Return the (X, Y) coordinate for the center point of the cell that contains the specified text.  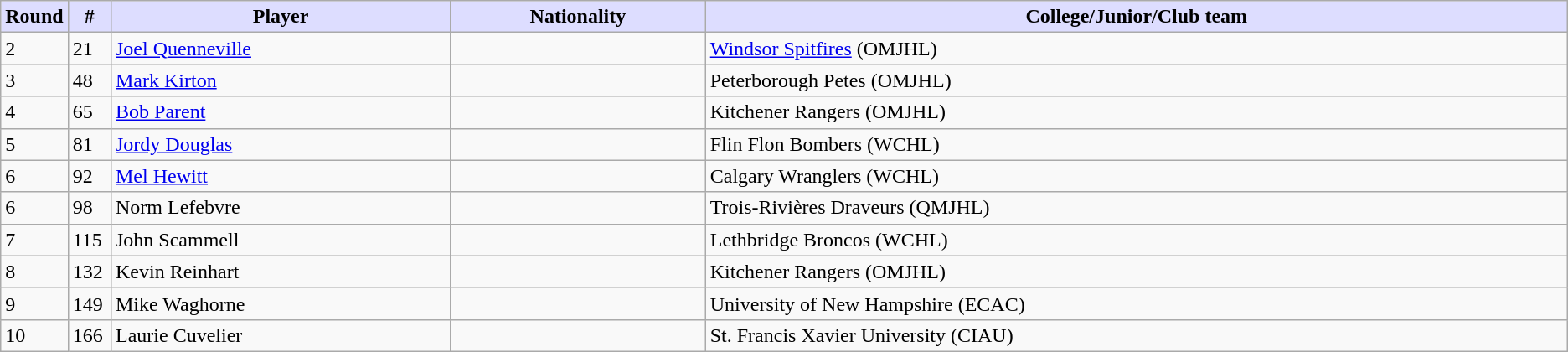
Round (34, 17)
Nationality (578, 17)
48 (89, 80)
115 (89, 240)
3 (34, 80)
81 (89, 144)
Windsor Spitfires (OMJHL) (1136, 49)
92 (89, 176)
9 (34, 303)
Laurie Cuvelier (280, 335)
University of New Hampshire (ECAC) (1136, 303)
Kevin Reinhart (280, 272)
Trois-Rivières Draveurs (QMJHL) (1136, 208)
5 (34, 144)
Mark Kirton (280, 80)
65 (89, 112)
166 (89, 335)
21 (89, 49)
Bob Parent (280, 112)
149 (89, 303)
4 (34, 112)
Lethbridge Broncos (WCHL) (1136, 240)
Mike Waghorne (280, 303)
Flin Flon Bombers (WCHL) (1136, 144)
98 (89, 208)
7 (34, 240)
Peterborough Petes (OMJHL) (1136, 80)
John Scammell (280, 240)
10 (34, 335)
Jordy Douglas (280, 144)
Player (280, 17)
College/Junior/Club team (1136, 17)
# (89, 17)
Norm Lefebvre (280, 208)
Joel Quenneville (280, 49)
St. Francis Xavier University (CIAU) (1136, 335)
132 (89, 272)
Mel Hewitt (280, 176)
8 (34, 272)
2 (34, 49)
Calgary Wranglers (WCHL) (1136, 176)
